Determine the (x, y) coordinate at the center of the cell enclosing the given text.  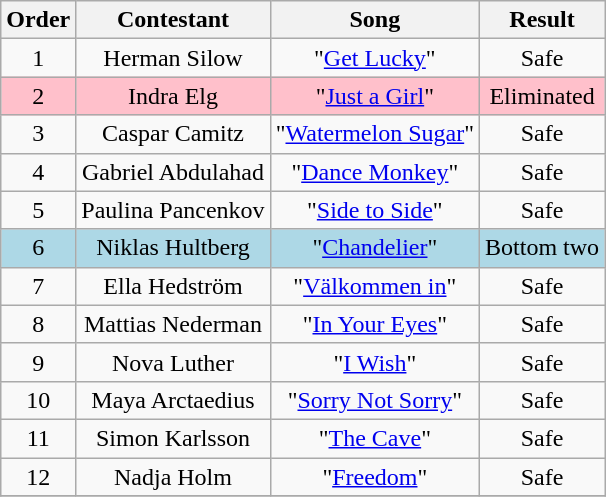
10 (38, 400)
9 (38, 362)
Niklas Hultberg (173, 248)
Order (38, 20)
4 (38, 172)
"In Your Eyes" (374, 324)
Nadja Holm (173, 477)
Nova Luther (173, 362)
3 (38, 134)
"Välkommen in" (374, 286)
6 (38, 248)
5 (38, 210)
1 (38, 58)
7 (38, 286)
"Freedom" (374, 477)
Herman Silow (173, 58)
"Get Lucky" (374, 58)
2 (38, 96)
Result (542, 20)
8 (38, 324)
Indra Elg (173, 96)
Mattias Nederman (173, 324)
"I Wish" (374, 362)
"Chandelier" (374, 248)
Bottom two (542, 248)
"Dance Monkey" (374, 172)
12 (38, 477)
Caspar Camitz (173, 134)
Paulina Pancenkov (173, 210)
Gabriel Abdulahad (173, 172)
"Watermelon Sugar" (374, 134)
"The Cave" (374, 438)
Eliminated (542, 96)
Contestant (173, 20)
"Side to Side" (374, 210)
Simon Karlsson (173, 438)
Ella Hedström (173, 286)
"Just a Girl" (374, 96)
Maya Arctaedius (173, 400)
"Sorry Not Sorry" (374, 400)
Song (374, 20)
11 (38, 438)
